Extract the [X, Y] coordinate from the center of the cell holding the provided text.  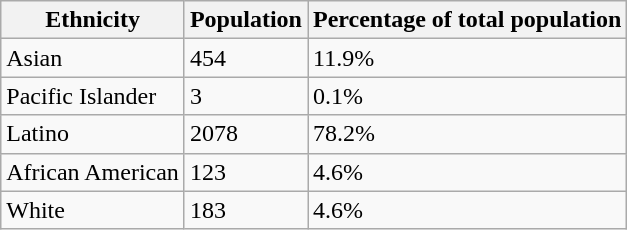
3 [246, 96]
White [93, 210]
Population [246, 20]
Asian [93, 58]
Percentage of total population [468, 20]
Latino [93, 134]
11.9% [468, 58]
0.1% [468, 96]
183 [246, 210]
African American [93, 172]
Pacific Islander [93, 96]
123 [246, 172]
2078 [246, 134]
454 [246, 58]
Ethnicity [93, 20]
78.2% [468, 134]
